Locate the cell with the specified text and output its [X, Y] center coordinate. 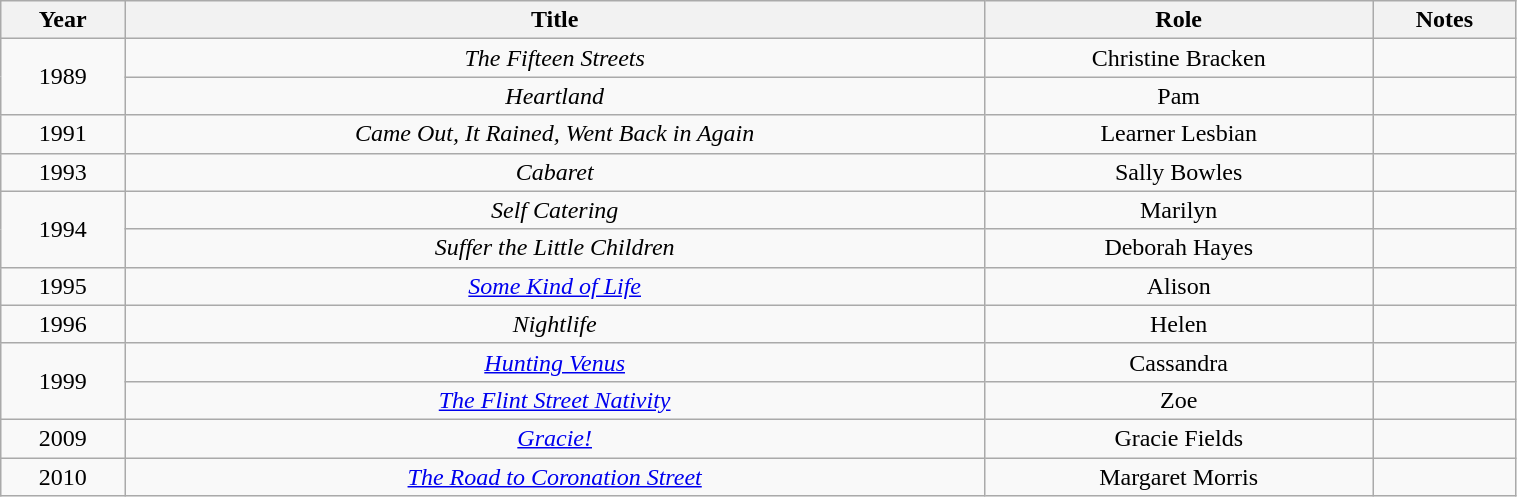
Cassandra [1179, 362]
Notes [1444, 20]
Alison [1179, 286]
The Fifteen Streets [555, 58]
Deborah Hayes [1179, 248]
Cabaret [555, 172]
1993 [63, 172]
Some Kind of Life [555, 286]
Marilyn [1179, 210]
1994 [63, 229]
The Flint Street Nativity [555, 400]
Heartland [555, 96]
1995 [63, 286]
Role [1179, 20]
Sally Bowles [1179, 172]
Self Catering [555, 210]
2009 [63, 438]
Learner Lesbian [1179, 134]
Pam [1179, 96]
2010 [63, 477]
Year [63, 20]
1989 [63, 77]
Hunting Venus [555, 362]
1999 [63, 381]
Suffer the Little Children [555, 248]
Gracie! [555, 438]
Zoe [1179, 400]
Margaret Morris [1179, 477]
Nightlife [555, 324]
Helen [1179, 324]
Came Out, It Rained, Went Back in Again [555, 134]
1991 [63, 134]
The Road to Coronation Street [555, 477]
Christine Bracken [1179, 58]
1996 [63, 324]
Gracie Fields [1179, 438]
Title [555, 20]
